Capture the cell that displays the provided text and extract its (x, y) central coordinate. 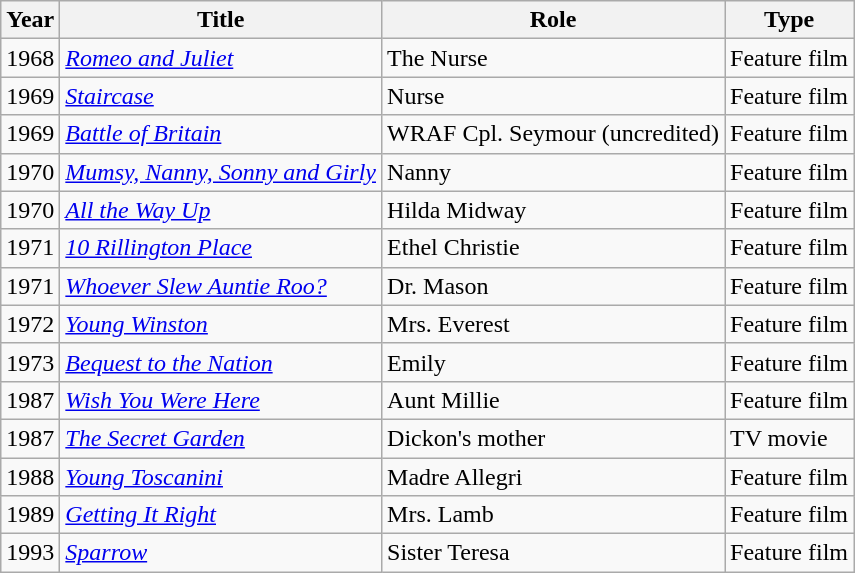
1989 (30, 515)
Staircase (221, 96)
1973 (30, 362)
1968 (30, 58)
Sparrow (221, 553)
Young Winston (221, 324)
Madre Allegri (554, 477)
Bequest to the Nation (221, 362)
Mrs. Everest (554, 324)
Mumsy, Nanny, Sonny and Girly (221, 172)
Ethel Christie (554, 248)
1988 (30, 477)
Young Toscanini (221, 477)
All the Way Up (221, 210)
Nurse (554, 96)
Type (790, 20)
The Secret Garden (221, 438)
Battle of Britain (221, 134)
Emily (554, 362)
Role (554, 20)
WRAF Cpl. Seymour (uncredited) (554, 134)
Nanny (554, 172)
10 Rillington Place (221, 248)
The Nurse (554, 58)
Year (30, 20)
Getting It Right (221, 515)
TV movie (790, 438)
Dr. Mason (554, 286)
Dickon's mother (554, 438)
Mrs. Lamb (554, 515)
Whoever Slew Auntie Roo? (221, 286)
Romeo and Juliet (221, 58)
Sister Teresa (554, 553)
1993 (30, 553)
Hilda Midway (554, 210)
Title (221, 20)
1972 (30, 324)
Wish You Were Here (221, 400)
Aunt Millie (554, 400)
